Search for the cell housing the specified text and yield its (x, y) center coordinate. 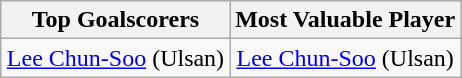
Most Valuable Player (346, 20)
Top Goalscorers (115, 20)
